Extract the (x, y) coordinate from the center of the cell holding the provided text.  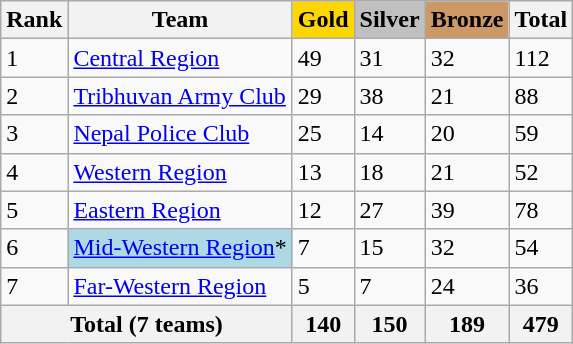
Bronze (467, 20)
1 (34, 58)
4 (34, 172)
20 (467, 134)
49 (323, 58)
6 (34, 248)
36 (541, 286)
15 (390, 248)
Nepal Police Club (180, 134)
Mid-Western Region* (180, 248)
Silver (390, 20)
Total (7 teams) (147, 324)
140 (323, 324)
479 (541, 324)
38 (390, 96)
29 (323, 96)
Eastern Region (180, 210)
2 (34, 96)
12 (323, 210)
13 (323, 172)
18 (390, 172)
Gold (323, 20)
52 (541, 172)
54 (541, 248)
59 (541, 134)
Far-Western Region (180, 286)
Total (541, 20)
3 (34, 134)
31 (390, 58)
Western Region (180, 172)
24 (467, 286)
25 (323, 134)
39 (467, 210)
14 (390, 134)
Team (180, 20)
27 (390, 210)
Rank (34, 20)
Central Region (180, 58)
150 (390, 324)
189 (467, 324)
Tribhuvan Army Club (180, 96)
78 (541, 210)
112 (541, 58)
88 (541, 96)
